Output the (x, y) coordinate of the center of the cell containing the given text.  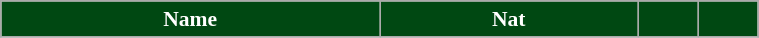
Nat (509, 19)
Name (190, 19)
